Scan for the cell matching the given text and deliver its [X, Y] coordinate at center. 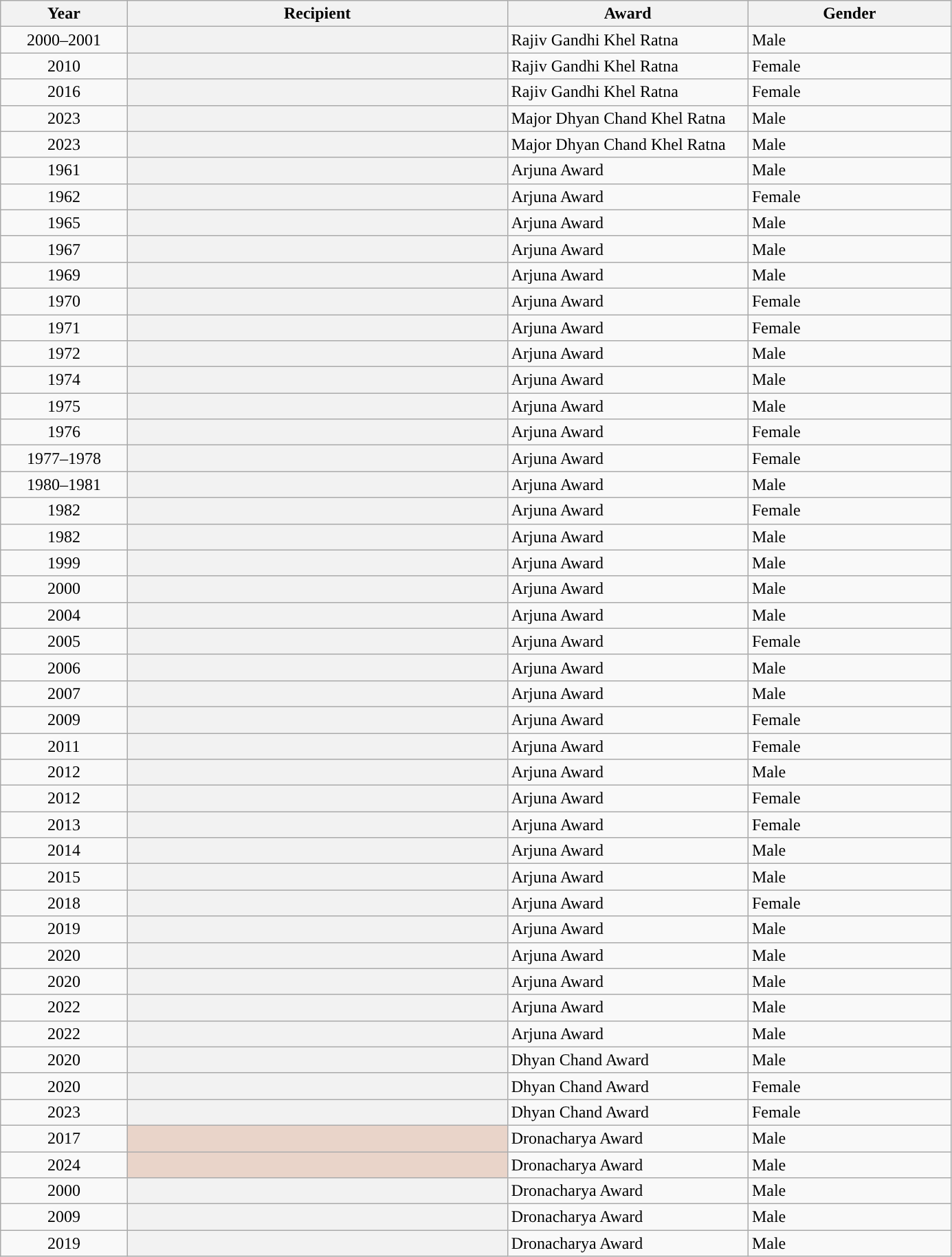
1967 [64, 249]
1976 [64, 432]
1980–1981 [64, 485]
Award [628, 14]
2004 [64, 615]
2017 [64, 1138]
Year [64, 14]
2010 [64, 66]
2011 [64, 746]
Gender [850, 14]
2015 [64, 877]
1977–1978 [64, 458]
2006 [64, 667]
1970 [64, 301]
2018 [64, 903]
Recipient [318, 14]
2000–2001 [64, 40]
1972 [64, 354]
2016 [64, 92]
1969 [64, 275]
1999 [64, 563]
2024 [64, 1165]
1974 [64, 380]
1965 [64, 223]
2013 [64, 825]
2007 [64, 693]
1962 [64, 197]
2005 [64, 641]
1975 [64, 406]
1961 [64, 170]
1971 [64, 328]
2014 [64, 851]
